Return the (X, Y) coordinate for the center point of the cell that contains the specified text.  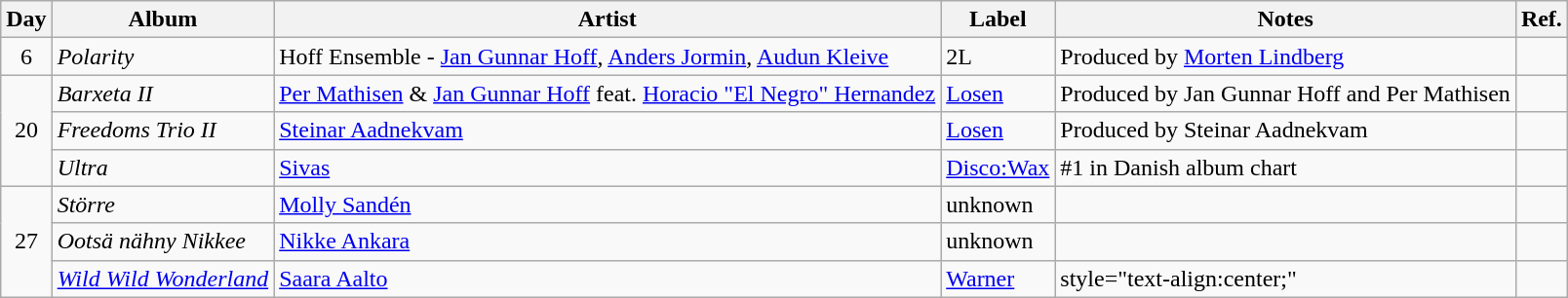
Barxeta II (163, 93)
Album (163, 19)
Större (163, 205)
Notes (1285, 19)
Disco:Wax (999, 168)
#1 in Danish album chart (1285, 168)
Warner (999, 279)
Nikke Ankara (608, 242)
Wild Wild Wonderland (163, 279)
6 (26, 56)
Saara Aalto (608, 279)
Label (999, 19)
Ootsä nähny Nikkee (163, 242)
Day (26, 19)
2L (999, 56)
20 (26, 130)
Per Mathisen & Jan Gunnar Hoff feat. Horacio "El Negro" Hernandez (608, 93)
Produced by Jan Gunnar Hoff and Per Mathisen (1285, 93)
Hoff Ensemble - Jan Gunnar Hoff, Anders Jormin, Audun Kleive (608, 56)
27 (26, 242)
Artist (608, 19)
Ref. (1541, 19)
Produced by Steinar Aadnekvam (1285, 130)
Ultra (163, 168)
Steinar Aadnekvam (608, 130)
Molly Sandén (608, 205)
Freedoms Trio II (163, 130)
style="text-align:center;" (1285, 279)
Polarity (163, 56)
Sivas (608, 168)
Produced by Morten Lindberg (1285, 56)
